Output the (x, y) coordinate of the center of the cell containing the given text.  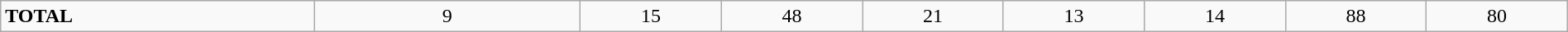
TOTAL (157, 16)
80 (1497, 16)
14 (1215, 16)
15 (651, 16)
9 (447, 16)
48 (791, 16)
13 (1073, 16)
21 (933, 16)
88 (1355, 16)
